Capture the cell that displays the provided text and extract its (X, Y) central coordinate. 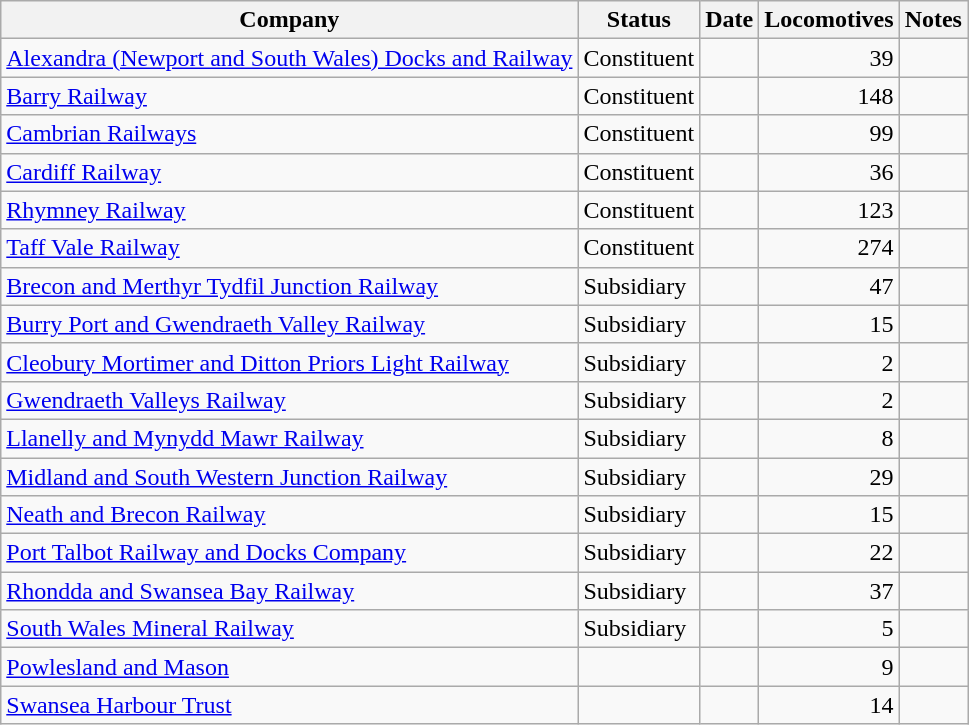
39 (829, 58)
29 (829, 477)
Company (290, 20)
Locomotives (829, 20)
Status (639, 20)
274 (829, 248)
Notes (933, 20)
Date (730, 20)
Llanelly and Mynydd Mawr Railway (290, 438)
Brecon and Merthyr Tydfil Junction Railway (290, 286)
5 (829, 629)
Barry Railway (290, 96)
Cardiff Railway (290, 172)
Cambrian Railways (290, 134)
Neath and Brecon Railway (290, 515)
Port Talbot Railway and Docks Company (290, 553)
Gwendraeth Valleys Railway (290, 400)
8 (829, 438)
36 (829, 172)
22 (829, 553)
Cleobury Mortimer and Ditton Priors Light Railway (290, 362)
Rhymney Railway (290, 210)
99 (829, 134)
37 (829, 591)
123 (829, 210)
148 (829, 96)
Alexandra (Newport and South Wales) Docks and Railway (290, 58)
14 (829, 705)
9 (829, 667)
South Wales Mineral Railway (290, 629)
Swansea Harbour Trust (290, 705)
Taff Vale Railway (290, 248)
Powlesland and Mason (290, 667)
Midland and South Western Junction Railway (290, 477)
Burry Port and Gwendraeth Valley Railway (290, 324)
Rhondda and Swansea Bay Railway (290, 591)
47 (829, 286)
